Locate the cell with the specified text and output its (X, Y) center coordinate. 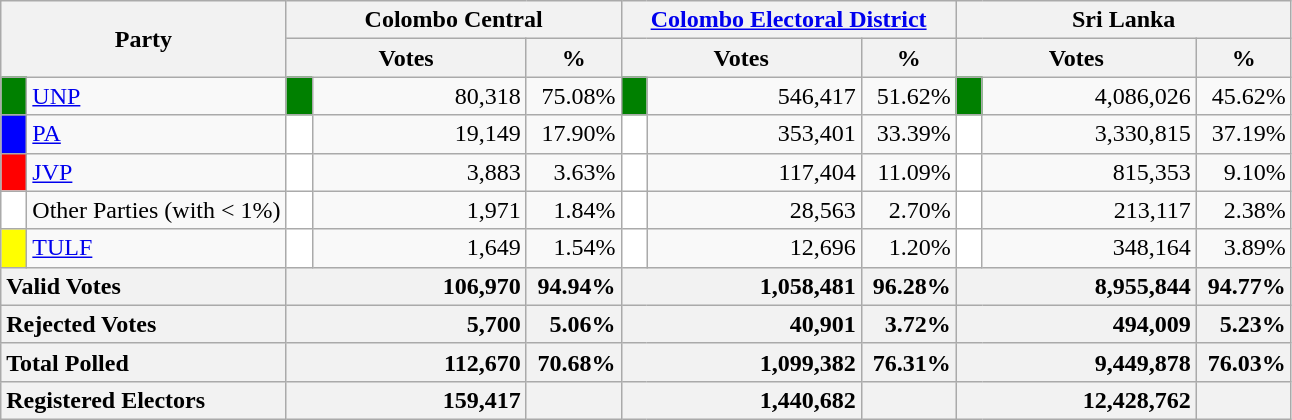
1.84% (574, 210)
28,563 (754, 210)
Colombo Electoral District (788, 20)
Other Parties (with < 1%) (156, 210)
9,449,878 (1076, 362)
75.08% (574, 96)
112,670 (406, 362)
1,649 (419, 248)
Colombo Central (454, 20)
5.23% (1244, 324)
76.03% (1244, 362)
1,058,481 (741, 286)
1,440,682 (741, 400)
117,404 (754, 172)
3,883 (419, 172)
3,330,815 (1089, 134)
Sri Lanka (1124, 20)
3.72% (908, 324)
Registered Electors (144, 400)
1.54% (574, 248)
353,401 (754, 134)
9.10% (1244, 172)
Rejected Votes (144, 324)
TULF (156, 248)
213,117 (1089, 210)
37.19% (1244, 134)
UNP (156, 96)
5.06% (574, 324)
76.31% (908, 362)
70.68% (574, 362)
Total Polled (144, 362)
40,901 (741, 324)
4,086,026 (1089, 96)
PA (156, 134)
2.38% (1244, 210)
12,428,762 (1076, 400)
94.77% (1244, 286)
494,009 (1076, 324)
546,417 (754, 96)
1,099,382 (741, 362)
11.09% (908, 172)
17.90% (574, 134)
1,971 (419, 210)
3.63% (574, 172)
815,353 (1089, 172)
19,149 (419, 134)
33.39% (908, 134)
45.62% (1244, 96)
348,164 (1089, 248)
3.89% (1244, 248)
96.28% (908, 286)
51.62% (908, 96)
94.94% (574, 286)
1.20% (908, 248)
Valid Votes (144, 286)
8,955,844 (1076, 286)
159,417 (406, 400)
12,696 (754, 248)
80,318 (419, 96)
2.70% (908, 210)
5,700 (406, 324)
106,970 (406, 286)
Party (144, 39)
JVP (156, 172)
